Return (x, y) of the center of cell containing provided text 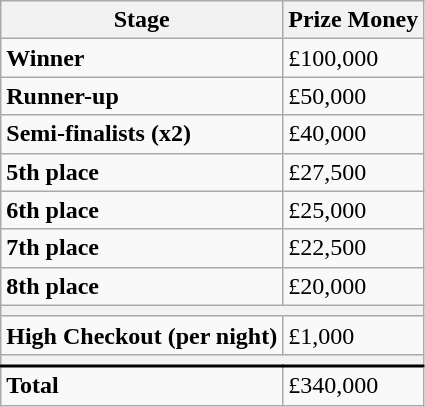
£22,500 (354, 248)
5th place (142, 172)
8th place (142, 286)
£1,000 (354, 335)
Runner-up (142, 96)
Semi-finalists (x2) (142, 134)
£40,000 (354, 134)
High Checkout (per night) (142, 335)
£50,000 (354, 96)
Stage (142, 20)
Total (142, 386)
Prize Money (354, 20)
£25,000 (354, 210)
£100,000 (354, 58)
£20,000 (354, 286)
£340,000 (354, 386)
7th place (142, 248)
Winner (142, 58)
£27,500 (354, 172)
6th place (142, 210)
